Extract the (X, Y) coordinate from the center of the cell holding the provided text.  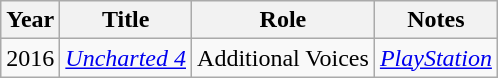
Notes (436, 20)
Title (126, 20)
Additional Voices (284, 58)
Year (30, 20)
PlayStation (436, 58)
Role (284, 20)
Uncharted 4 (126, 58)
2016 (30, 58)
